Search for the cell housing the specified text and yield its (X, Y) center coordinate. 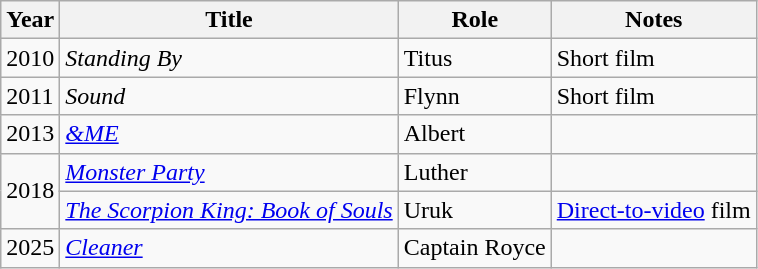
Notes (654, 20)
Role (474, 20)
Sound (229, 96)
2018 (30, 191)
Direct-to-video film (654, 210)
The Scorpion King: Book of Souls (229, 210)
Albert (474, 134)
Titus (474, 58)
Title (229, 20)
Year (30, 20)
Cleaner (229, 248)
Flynn (474, 96)
Standing By (229, 58)
2011 (30, 96)
Luther (474, 172)
Captain Royce (474, 248)
2025 (30, 248)
Uruk (474, 210)
Monster Party (229, 172)
2013 (30, 134)
2010 (30, 58)
&ME (229, 134)
